Output the [X, Y] coordinate of the center of the cell containing the given text.  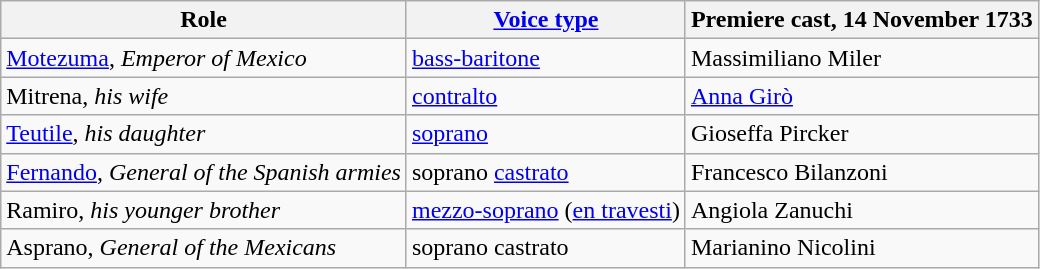
Fernando, General of the Spanish armies [204, 172]
soprano [546, 134]
Francesco Bilanzoni [862, 172]
bass-baritone [546, 58]
Anna Girò [862, 96]
Marianino Nicolini [862, 248]
Massimiliano Miler [862, 58]
Mitrena, his wife [204, 96]
mezzo-soprano (en travesti) [546, 210]
Teutile, his daughter [204, 134]
Ramiro, his younger brother [204, 210]
Angiola Zanuchi [862, 210]
Premiere cast, 14 November 1733 [862, 20]
Voice type [546, 20]
Asprano, General of the Mexicans [204, 248]
contralto [546, 96]
Gioseffa Pircker [862, 134]
Role [204, 20]
Motezuma, Emperor of Mexico [204, 58]
